Capture the cell that displays the provided text and extract its [x, y] central coordinate. 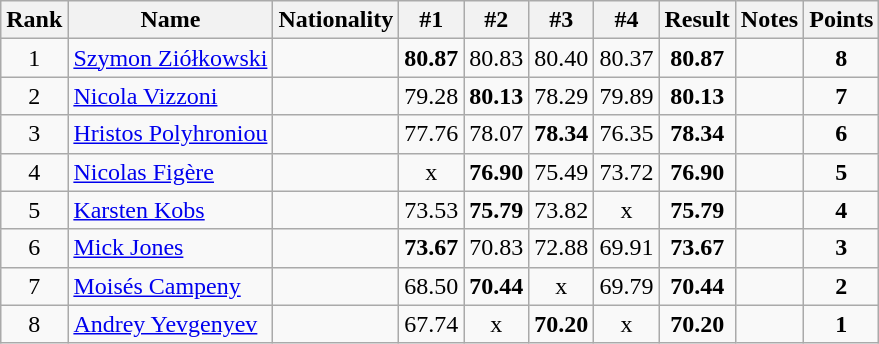
Nicolas Figère [170, 172]
80.37 [626, 58]
Mick Jones [170, 248]
Result [697, 20]
#4 [626, 20]
79.89 [626, 96]
67.74 [432, 324]
68.50 [432, 286]
Points [842, 20]
Szymon Ziółkowski [170, 58]
Andrey Yevgenyev [170, 324]
80.40 [562, 58]
#1 [432, 20]
Nationality [336, 20]
78.29 [562, 96]
Hristos Polyhroniou [170, 134]
80.83 [496, 58]
72.88 [562, 248]
Notes [769, 20]
73.82 [562, 210]
Name [170, 20]
79.28 [432, 96]
#2 [496, 20]
69.91 [626, 248]
Moisés Campeny [170, 286]
#3 [562, 20]
73.53 [432, 210]
Karsten Kobs [170, 210]
77.76 [432, 134]
Nicola Vizzoni [170, 96]
70.83 [496, 248]
76.35 [626, 134]
Rank [34, 20]
73.72 [626, 172]
78.07 [496, 134]
75.49 [562, 172]
69.79 [626, 286]
